Capture the cell that displays the provided text and extract its [x, y] central coordinate. 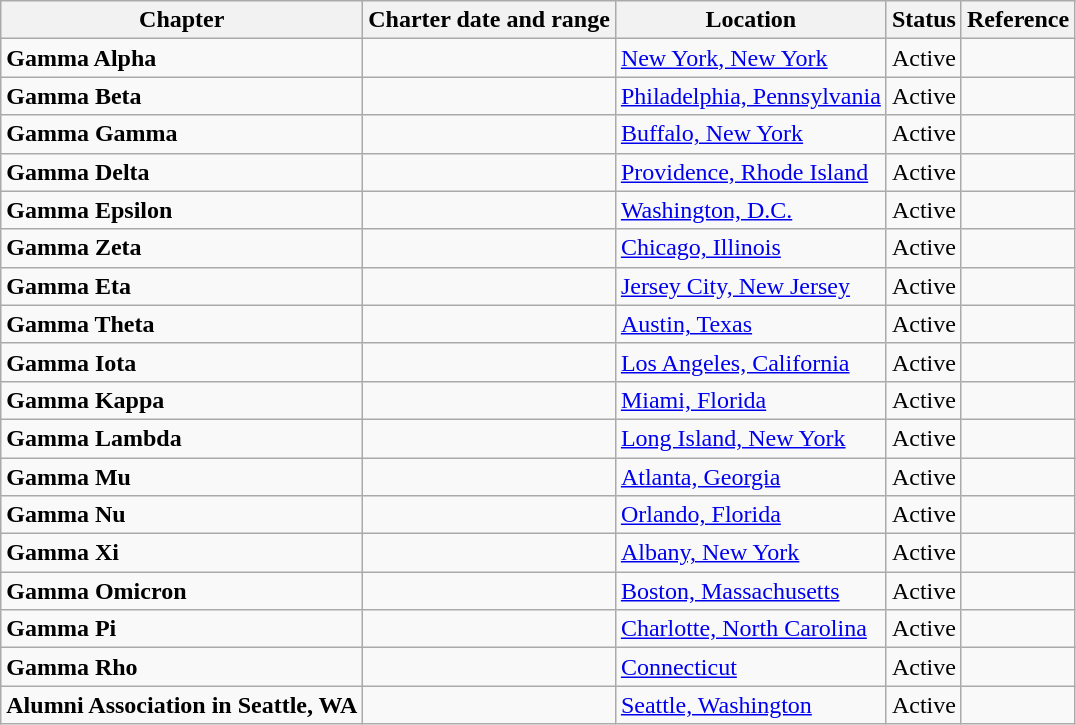
Status [924, 20]
Orlando, Florida [750, 515]
Atlanta, Georgia [750, 477]
Charter date and range [490, 20]
Chapter [182, 20]
Chicago, Illinois [750, 248]
Philadelphia, Pennsylvania [750, 96]
Gamma Xi [182, 553]
Gamma Lambda [182, 438]
Gamma Rho [182, 667]
Gamma Beta [182, 96]
Gamma Gamma [182, 134]
Alumni Association in Seattle, WA [182, 705]
Boston, Massachusetts [750, 591]
Los Angeles, California [750, 362]
Buffalo, New York [750, 134]
Reference [1018, 20]
Gamma Pi [182, 629]
Miami, Florida [750, 400]
Washington, D.C. [750, 210]
Seattle, Washington [750, 705]
Gamma Epsilon [182, 210]
Gamma Mu [182, 477]
Connecticut [750, 667]
Long Island, New York [750, 438]
Gamma Kappa [182, 400]
Gamma Iota [182, 362]
Gamma Zeta [182, 248]
New York, New York [750, 58]
Austin, Texas [750, 324]
Gamma Eta [182, 286]
Gamma Nu [182, 515]
Providence, Rhode Island [750, 172]
Charlotte, North Carolina [750, 629]
Gamma Delta [182, 172]
Gamma Theta [182, 324]
Jersey City, New Jersey [750, 286]
Gamma Omicron [182, 591]
Location [750, 20]
Albany, New York [750, 553]
Gamma Alpha [182, 58]
